Determine the (x, y) coordinate at the center of the cell enclosing the given text.  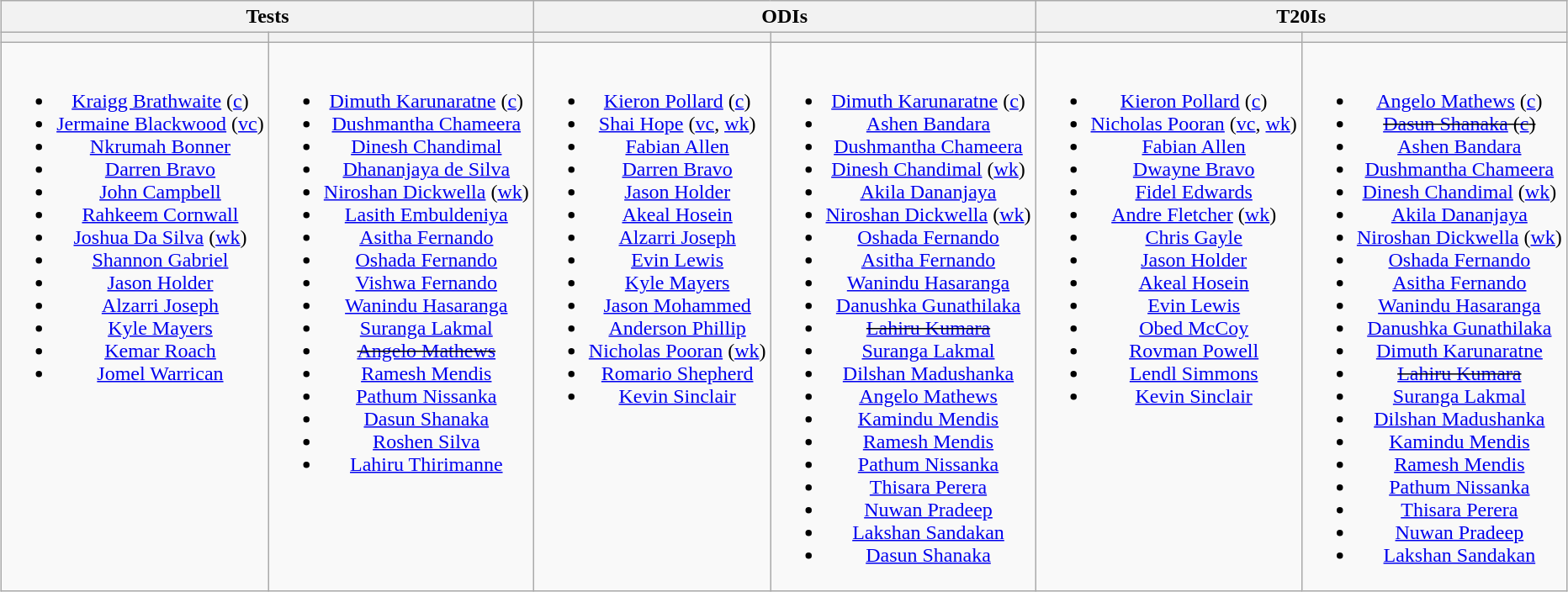
T20Is (1300, 17)
ODIs (784, 17)
Tests (268, 17)
